Pinpoint the cell where the given text exists, returning its (x, y) midpoint coordinate. 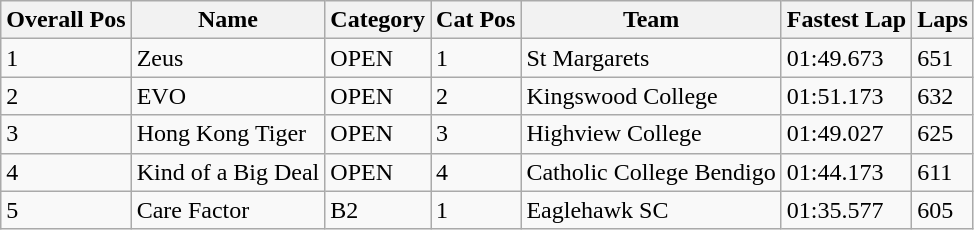
01:51.173 (846, 96)
Fastest Lap (846, 20)
Name (228, 20)
5 (66, 210)
01:49.673 (846, 58)
Overall Pos (66, 20)
Highview College (651, 134)
Zeus (228, 58)
Hong Kong Tiger (228, 134)
01:35.577 (846, 210)
Care Factor (228, 210)
B2 (378, 210)
01:49.027 (846, 134)
632 (943, 96)
St Margarets (651, 58)
01:44.173 (846, 172)
Laps (943, 20)
Catholic College Bendigo (651, 172)
605 (943, 210)
Team (651, 20)
Cat Pos (476, 20)
651 (943, 58)
611 (943, 172)
Kingswood College (651, 96)
Eaglehawk SC (651, 210)
EVO (228, 96)
Kind of a Big Deal (228, 172)
625 (943, 134)
Category (378, 20)
